Find where the given text appears and provide that cell's center as (x, y) coordinate. 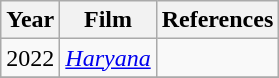
Haryana (108, 58)
2022 (30, 58)
Film (108, 20)
Year (30, 20)
References (218, 20)
